Extract the (x, y) coordinate from the center of the cell holding the provided text.  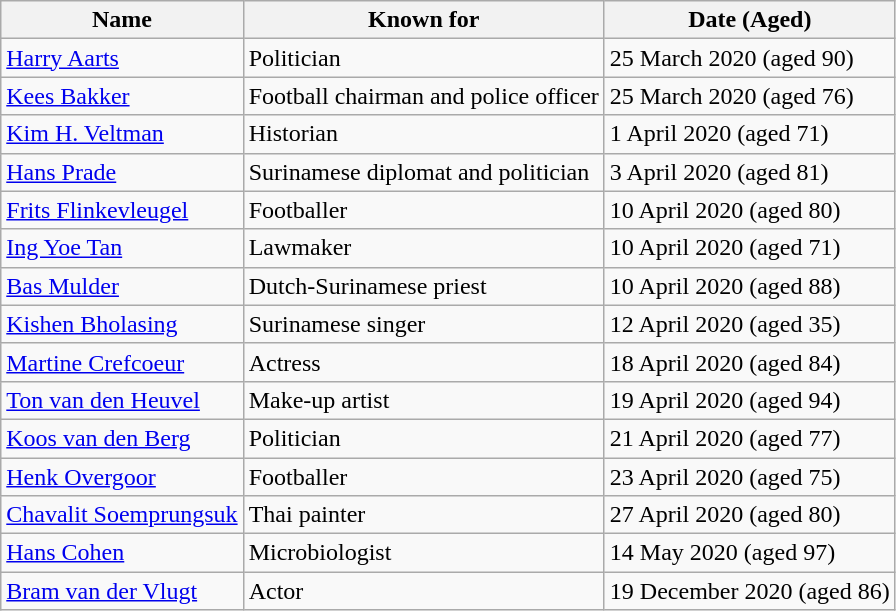
Henk Overgoor (122, 477)
21 April 2020 (aged 77) (750, 438)
Bas Mulder (122, 286)
Hans Prade (122, 172)
Actress (424, 362)
Thai painter (424, 515)
25 March 2020 (aged 90) (750, 58)
27 April 2020 (aged 80) (750, 515)
14 May 2020 (aged 97) (750, 553)
3 April 2020 (aged 81) (750, 172)
Microbiologist (424, 553)
Surinamese diplomat and politician (424, 172)
10 April 2020 (aged 88) (750, 286)
Kim H. Veltman (122, 134)
Hans Cohen (122, 553)
Surinamese singer (424, 324)
Frits Flinkevleugel (122, 210)
Ton van den Heuvel (122, 400)
12 April 2020 (aged 35) (750, 324)
Ing Yoe Tan (122, 248)
19 April 2020 (aged 94) (750, 400)
Koos van den Berg (122, 438)
Historian (424, 134)
Kishen Bholasing (122, 324)
25 March 2020 (aged 76) (750, 96)
Bram van der Vlugt (122, 591)
Kees Bakker (122, 96)
Known for (424, 20)
Make-up artist (424, 400)
Chavalit Soemprungsuk (122, 515)
Harry Aarts (122, 58)
Actor (424, 591)
Martine Crefcoeur (122, 362)
19 December 2020 (aged 86) (750, 591)
1 April 2020 (aged 71) (750, 134)
Dutch-Surinamese priest (424, 286)
Date (Aged) (750, 20)
10 April 2020 (aged 80) (750, 210)
Name (122, 20)
10 April 2020 (aged 71) (750, 248)
Lawmaker (424, 248)
Football chairman and police officer (424, 96)
23 April 2020 (aged 75) (750, 477)
18 April 2020 (aged 84) (750, 362)
